For the text-containing cell, return its midpoint in [X, Y] coordinate format. 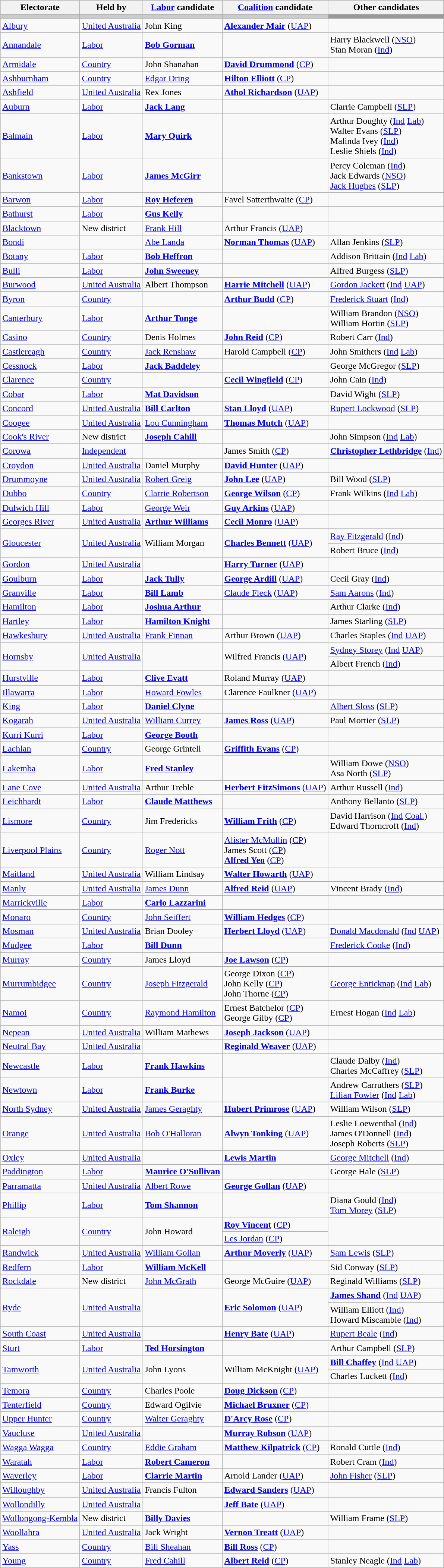
William McKnight (UAP) [275, 1369]
Reginald Weaver (UAP) [275, 1046]
James McGirr [183, 175]
Jack Wright [183, 1533]
James Geraghty [183, 1109]
Matthew Kilpatrick (CP) [275, 1447]
Rupert Beale (Ind) [386, 1334]
Addison Brittain (Ind Lab) [386, 256]
Lewis Martin [275, 1158]
Albert Reid (CP) [275, 1561]
Murray [40, 959]
George Mitchell (Ind) [386, 1158]
Georges River [40, 522]
Ted Horsington [183, 1348]
William Dowe (NSO)Asa North (SLP) [386, 768]
Christopher Lethbridge (Ind) [386, 451]
Robert Carr (Ind) [386, 337]
Robert Cameron [183, 1461]
Reginald Williams (SLP) [386, 1281]
William Frith (CP) [275, 821]
Stan Lloyd (UAP) [275, 408]
Favel Satterthwaite (CP) [275, 199]
Hamilton [40, 607]
Ronald Cuttle (Ind) [386, 1447]
Botany [40, 256]
Alwyn Tonking (UAP) [275, 1133]
Bill Ross (CP) [275, 1547]
Rex Jones [183, 92]
Parramatta [40, 1186]
Burwood [40, 285]
Albert Thompson [183, 285]
Frederick Cooke (Ind) [386, 945]
Corowa [40, 451]
Henry Bate (UAP) [275, 1334]
Willoughby [40, 1490]
Rupert Lockwood (SLP) [386, 408]
John Howard [183, 1231]
Robert Greig [183, 479]
Bill Chaffey (Ind UAP) [386, 1362]
Frank Hill [183, 228]
Arthur Russell (Ind) [386, 787]
Concord [40, 408]
Byron [40, 299]
John Sweeney [183, 271]
George Dixon (CP)John Kelly (CP)John Thorne (CP) [275, 984]
Wollondilly [40, 1504]
Blacktown [40, 228]
Charles Bennett (UAP) [275, 543]
Nepean [40, 1032]
Jack Renshaw [183, 352]
Andrew Carruthers (SLP)Lilian Fowler (Ind Lab) [386, 1090]
George McGuire (UAP) [275, 1281]
Joseph Cahill [183, 437]
John Shanahan [183, 64]
Francis Fulton [183, 1490]
Auburn [40, 107]
Roy Vincent (CP) [275, 1224]
Claude Dalby (Ind)Charles McCaffrey (SLP) [386, 1065]
Arthur Clarke (Ind) [386, 607]
North Sydney [40, 1109]
Hamilton Knight [183, 621]
Woollahra [40, 1533]
Rockdale [40, 1281]
Arthur Brown (UAP) [275, 635]
William Morgan [183, 543]
South Coast [40, 1334]
Bathurst [40, 214]
Clarrie Martin [183, 1476]
George McGregor (SLP) [386, 366]
David Harrison (Ind Coal.)Edward Thorncroft (Ind) [386, 821]
Abe Landa [183, 242]
George Booth [183, 735]
Canterbury [40, 318]
Daniel Murphy [183, 465]
Wagga Wagga [40, 1447]
Joseph Jackson (UAP) [275, 1032]
Percy Coleman (Ind)Jack Edwards (NSO)Jack Hughes (SLP) [386, 175]
Frank Burke [183, 1090]
Bob Heffron [183, 256]
Balmain [40, 136]
Upper Hunter [40, 1419]
Thomas Mutch (UAP) [275, 422]
William Elliott (Ind)Howard Miscamble (Ind) [386, 1314]
Frank Finnan [183, 635]
Harry Blackwell (NSO)Stan Moran (Ind) [386, 45]
Donald Macdonald (Ind UAP) [386, 931]
Lismore [40, 821]
D'Arcy Rose (CP) [275, 1419]
Waratah [40, 1461]
Alister McMullin (CP)James Scott (CP)Alfred Yeo (CP) [275, 850]
Les Jordan (CP) [275, 1238]
Neutral Bay [40, 1046]
Redfern [40, 1267]
John Lyons [183, 1369]
Croydon [40, 465]
Joshua Arthur [183, 607]
Lakemba [40, 768]
Oxley [40, 1158]
Orange [40, 1133]
Denis Holmes [183, 337]
Arthur Francis (UAP) [275, 228]
Edgar Dring [183, 78]
Herbert Lloyd (UAP) [275, 931]
Mary Quirk [183, 136]
Albury [40, 26]
Jim Fredericks [183, 821]
Wilfred Francis (UAP) [275, 657]
Waverley [40, 1476]
Fred Cahill [183, 1561]
George Hale (SLP) [386, 1172]
Dulwich Hill [40, 508]
Lane Cove [40, 787]
Eric Solomon (UAP) [275, 1308]
Arthur Campbell (SLP) [386, 1348]
James Smith (CP) [275, 451]
Leslie Loewenthal (Ind)James O'Donnell (Ind)Joseph Roberts (SLP) [386, 1133]
Mudgee [40, 945]
Arthur Doughty (Ind Lab)Walter Evans (SLP)Malinda Ivey (Ind)Leslie Shiels (Ind) [386, 136]
Vincent Brady (Ind) [386, 888]
Cook's River [40, 437]
Edward Sanders (UAP) [275, 1490]
Ashfield [40, 92]
Leichhardt [40, 802]
James Shand (Ind UAP) [386, 1295]
Jeff Bate (UAP) [275, 1504]
Marrickville [40, 903]
Randwick [40, 1253]
Arthur Williams [183, 522]
Sam Lewis (SLP) [386, 1253]
Ernest Hogan (Ind Lab) [386, 1013]
Gordon Jackett (Ind UAP) [386, 285]
George Wilson (CP) [275, 494]
Goulburn [40, 579]
Albert French (Ind) [386, 664]
Arthur Moverly (UAP) [275, 1253]
William Brandon (NSO)William Hortin (SLP) [386, 318]
Bill Sheahan [183, 1547]
William Gollan [183, 1253]
Barwon [40, 199]
John Seiffert [183, 917]
Walter Geraghty [183, 1419]
Cecil Wingfield (CP) [275, 380]
Howard Fowles [183, 692]
Bill Carlton [183, 408]
Stanley Neagle (Ind Lab) [386, 1561]
Bankstown [40, 175]
Tamworth [40, 1369]
Drummoyne [40, 479]
John Reid (CP) [275, 337]
Clarrie Robertson [183, 494]
Harrie Mitchell (UAP) [275, 285]
Michael Bruxner (CP) [275, 1405]
Harry Turner (UAP) [275, 564]
Paul Mortier (SLP) [386, 721]
Maurice O'Sullivan [183, 1172]
David Drummond (CP) [275, 64]
Joseph Fitzgerald [183, 984]
Raleigh [40, 1231]
Casino [40, 337]
Hartley [40, 621]
David Hunter (UAP) [275, 465]
Vernon Treatt (UAP) [275, 1533]
John Smithers (Ind Lab) [386, 352]
Gordon [40, 564]
Young [40, 1561]
Brian Dooley [183, 931]
Kogarah [40, 721]
Clarrie Campbell (SLP) [386, 107]
Clarence [40, 380]
Gloucester [40, 543]
Joe Lawson (CP) [275, 959]
Eddie Graham [183, 1447]
Walter Howarth (UAP) [275, 874]
George Weir [183, 508]
Labor candidate [183, 7]
Tenterfield [40, 1405]
Albert Rowe [183, 1186]
William McKell [183, 1267]
Clive Evatt [183, 678]
Guy Arkins (UAP) [275, 508]
Wollongong-Kembla [40, 1518]
Tom Shannon [183, 1205]
Sydney Storey (Ind UAP) [386, 649]
George Enticknap (Ind Lab) [386, 984]
Lou Cunningham [183, 422]
Charles Staples (Ind UAP) [386, 635]
Frederick Stuart (Ind) [386, 299]
Vaucluse [40, 1433]
Illawarra [40, 692]
Sturt [40, 1348]
Temora [40, 1391]
Fred Stanley [183, 768]
Roy Heferen [183, 199]
William Lindsay [183, 874]
Clarence Faulkner (UAP) [275, 692]
Yass [40, 1547]
Bob Gorman [183, 45]
Robert Bruce (Ind) [386, 550]
William Mathews [183, 1032]
Ashburnham [40, 78]
Robert Cram (Ind) [386, 1461]
Kurri Kurri [40, 735]
Bill Lamb [183, 593]
Bondi [40, 242]
John King [183, 26]
Harold Campbell (CP) [275, 352]
Norman Thomas (UAP) [275, 242]
Monaro [40, 917]
Bob O'Halloran [183, 1133]
Diana Gould (Ind)Tom Morey (SLP) [386, 1205]
John Simpson (Ind Lab) [386, 437]
Namoi [40, 1013]
Electorate [40, 7]
Newtown [40, 1090]
Jack Baddeley [183, 366]
Roger Nott [183, 850]
Newcastle [40, 1065]
Liverpool Plains [40, 850]
Cecil Monro (UAP) [275, 522]
Manly [40, 888]
Gus Kelly [183, 214]
Charles Luckett (Ind) [386, 1376]
Billy Davies [183, 1518]
Castlereagh [40, 352]
Mat Davidson [183, 394]
Hurstville [40, 678]
Murrumbidgee [40, 984]
Edward Ogilvie [183, 1405]
John Lee (UAP) [275, 479]
Charles Poole [183, 1391]
David Wight (SLP) [386, 394]
Murray Robson (UAP) [275, 1433]
Hornsby [40, 657]
Bulli [40, 271]
Coalition candidate [275, 7]
Armidale [40, 64]
Arthur Budd (CP) [275, 299]
Raymond Hamilton [183, 1013]
Sid Conway (SLP) [386, 1267]
Carlo Lazzarini [183, 903]
Bill Dunn [183, 945]
Bill Wood (SLP) [386, 479]
Hubert Primrose (UAP) [275, 1109]
Hawkesbury [40, 635]
Independent [111, 451]
Lachlan [40, 749]
Mosman [40, 931]
James Starling (SLP) [386, 621]
Dubbo [40, 494]
John Fisher (SLP) [386, 1476]
Jack Lang [183, 107]
John McGrath [183, 1281]
Roland Murray (UAP) [275, 678]
Alexander Mair (UAP) [275, 26]
Allan Jenkins (SLP) [386, 242]
William Wilson (SLP) [386, 1109]
James Dunn [183, 888]
Other candidates [386, 7]
Ryde [40, 1308]
Jack Tully [183, 579]
Annandale [40, 45]
John Cain (Ind) [386, 380]
Sam Aarons (Ind) [386, 593]
Claude Matthews [183, 802]
Griffith Evans (CP) [275, 749]
Arnold Lander (UAP) [275, 1476]
George Grintell [183, 749]
Anthony Bellanto (SLP) [386, 802]
George Ardill (UAP) [275, 579]
Granville [40, 593]
Claude Fleck (UAP) [275, 593]
Herbert FitzSimons (UAP) [275, 787]
Hilton Elliott (CP) [275, 78]
Arthur Tonge [183, 318]
William Frame (SLP) [386, 1518]
Ernest Batchelor (CP)George Gilby (CP) [275, 1013]
Alfred Reid (UAP) [275, 888]
James Ross (UAP) [275, 721]
Paddington [40, 1172]
Held by [111, 7]
Cobar [40, 394]
Albert Sloss (SLP) [386, 706]
Ray Fitzgerald (Ind) [386, 536]
Cecil Gray (Ind) [386, 579]
George Gollan (UAP) [275, 1186]
Athol Richardson (UAP) [275, 92]
Arthur Treble [183, 787]
William Hedges (CP) [275, 917]
Coogee [40, 422]
Maitland [40, 874]
Doug Dickson (CP) [275, 1391]
William Currey [183, 721]
Frank Hawkins [183, 1065]
James Lloyd [183, 959]
Cessnock [40, 366]
Phillip [40, 1205]
Alfred Burgess (SLP) [386, 271]
King [40, 706]
Frank Wilkins (Ind Lab) [386, 494]
Daniel Clyne [183, 706]
